Provide the (x, y) coordinate of the cell's center where the given text is located.  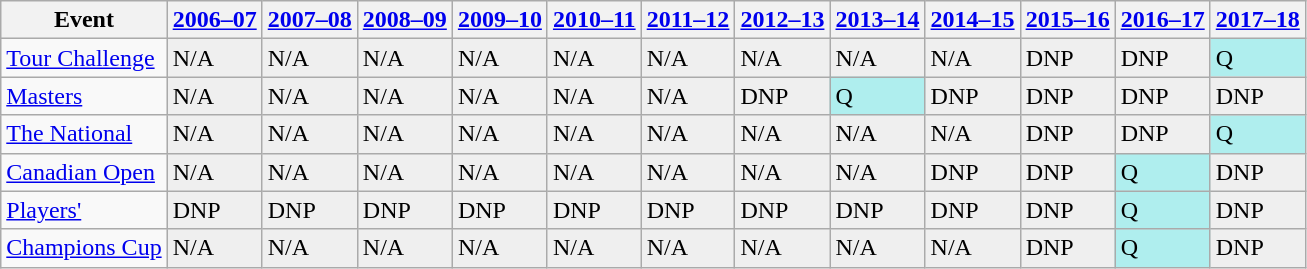
The National (84, 134)
2014–15 (972, 20)
2007–08 (310, 20)
Event (84, 20)
2016–17 (1162, 20)
2009–10 (500, 20)
Champions Cup (84, 248)
2008–09 (404, 20)
Players' (84, 210)
Masters (84, 96)
Canadian Open (84, 172)
2012–13 (782, 20)
2010–11 (594, 20)
2011–12 (688, 20)
2013–14 (878, 20)
2015–16 (1068, 20)
2006–07 (214, 20)
2017–18 (1258, 20)
Tour Challenge (84, 58)
